Pinpoint the cell where the given text exists, returning its (x, y) midpoint coordinate. 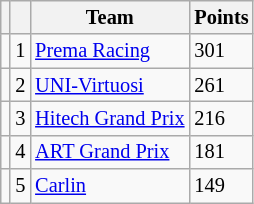
3 (20, 118)
Hitech Grand Prix (110, 118)
216 (221, 118)
4 (20, 152)
301 (221, 51)
5 (20, 186)
ART Grand Prix (110, 152)
UNI-Virtuosi (110, 85)
Team (110, 17)
149 (221, 186)
Carlin (110, 186)
2 (20, 85)
1 (20, 51)
Points (221, 17)
181 (221, 152)
Prema Racing (110, 51)
261 (221, 85)
